Output the (x, y) coordinate of the center of the cell containing the given text.  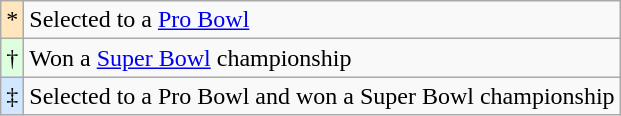
Selected to a Pro Bowl and won a Super Bowl championship (322, 96)
* (12, 20)
‡ (12, 96)
Won a Super Bowl championship (322, 58)
† (12, 58)
Selected to a Pro Bowl (322, 20)
